Pinpoint the cell where the given text exists, returning its [x, y] midpoint coordinate. 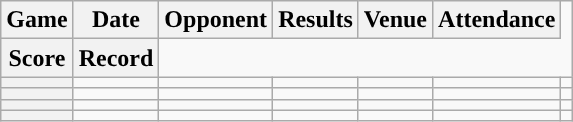
Opponent [216, 20]
Game [37, 20]
Results [316, 20]
Attendance [497, 20]
Score [37, 58]
Record [116, 58]
Date [116, 20]
Venue [395, 20]
